Capture the cell that displays the provided text and extract its [x, y] central coordinate. 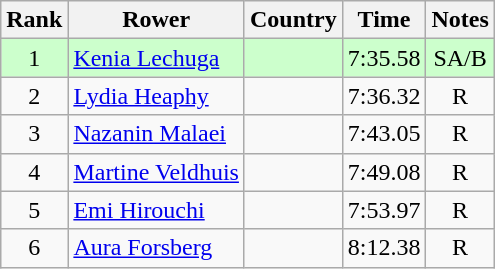
7:43.05 [384, 134]
Aura Forsberg [156, 248]
4 [34, 172]
Lydia Heaphy [156, 96]
Rank [34, 20]
7:36.32 [384, 96]
Kenia Lechuga [156, 58]
7:49.08 [384, 172]
Emi Hirouchi [156, 210]
Nazanin Malaei [156, 134]
Martine Veldhuis [156, 172]
Notes [460, 20]
7:35.58 [384, 58]
1 [34, 58]
3 [34, 134]
8:12.38 [384, 248]
SA/B [460, 58]
Country [293, 20]
Rower [156, 20]
7:53.97 [384, 210]
5 [34, 210]
6 [34, 248]
2 [34, 96]
Time [384, 20]
